Search for the cell housing the specified text and yield its (X, Y) center coordinate. 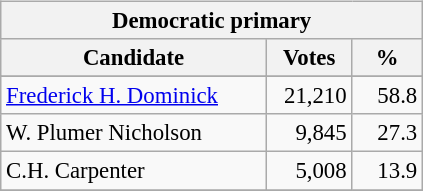
Candidate (134, 58)
W. Plumer Nicholson (134, 133)
Votes (309, 58)
C.H. Carpenter (134, 171)
27.3 (388, 133)
13.9 (388, 171)
9,845 (309, 133)
Democratic primary (212, 21)
21,210 (309, 96)
58.8 (388, 96)
% (388, 58)
Frederick H. Dominick (134, 96)
5,008 (309, 171)
